Locate the cell with the specified text and output its (x, y) center coordinate. 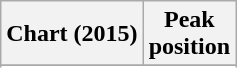
Peakposition (189, 34)
Chart (2015) (72, 34)
